Output the (X, Y) coordinate of the center of the cell containing the given text.  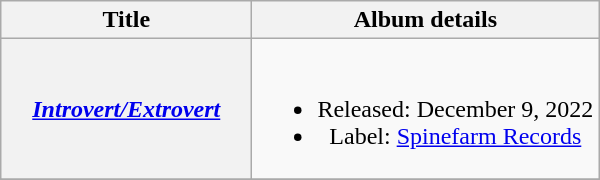
Introvert/Extrovert (126, 109)
Album details (426, 20)
Title (126, 20)
Released: December 9, 2022Label: Spinefarm Records (426, 109)
